Capture the cell that displays the provided text and extract its [x, y] central coordinate. 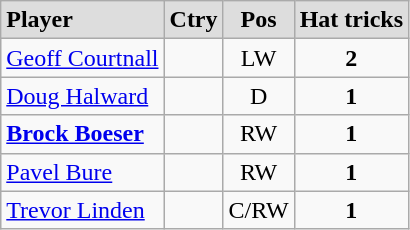
Brock Boeser [82, 134]
Trevor Linden [82, 210]
LW [258, 58]
Pavel Bure [82, 172]
Doug Halward [82, 96]
2 [351, 58]
C/RW [258, 210]
Pos [258, 20]
Geoff Courtnall [82, 58]
Ctry [194, 20]
Player [82, 20]
D [258, 96]
Hat tricks [351, 20]
